Return the (x, y) coordinate for the center point of the cell that contains the specified text.  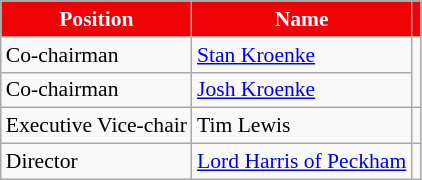
Tim Lewis (302, 126)
Director (96, 162)
Stan Kroenke (302, 55)
Name (302, 19)
Position (96, 19)
Executive Vice-chair (96, 126)
Josh Kroenke (302, 90)
Lord Harris of Peckham (302, 162)
